Detect which cell encompasses the target text, then output its [X, Y] center coordinate. 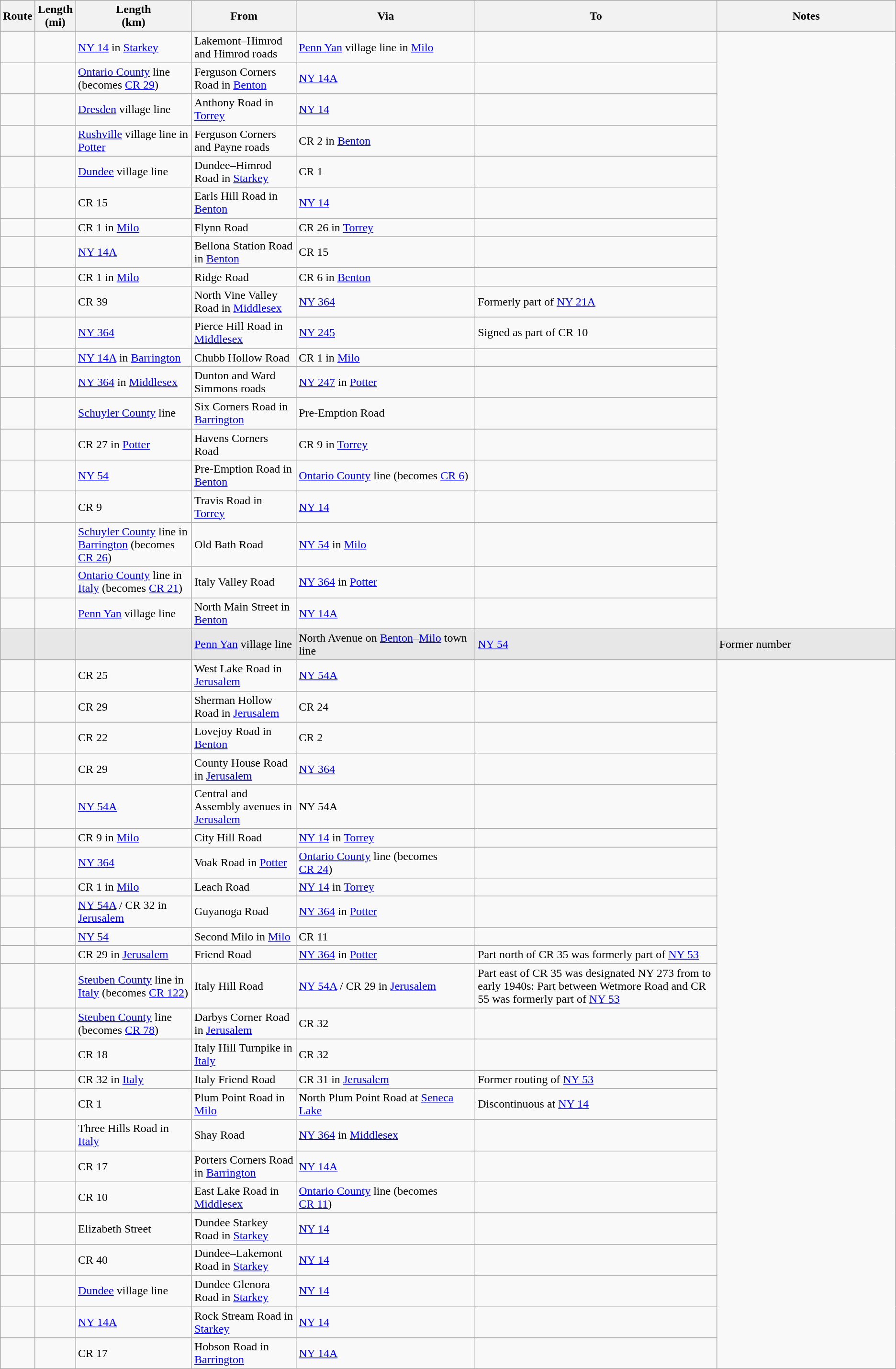
NY 54 in Milo [386, 544]
Earls Hill Road in Benton [244, 203]
Lovejoy Road in Benton [244, 737]
Lakemont–Himrod and Himrod roads [244, 47]
Ontario County line (becomes CR 11) [386, 1197]
Six Corners Road in Barrington [244, 414]
Hobson Road in Barrington [244, 1353]
Via [386, 16]
Darbys Corner Road in Jerusalem [244, 1024]
CR 24 [386, 707]
CR 26 in Torrey [386, 227]
Rock Stream Road in Starkey [244, 1322]
CR 40 [134, 1259]
North Vine Valley Road in Middlesex [244, 302]
Steuben County line (becomes CR 78) [134, 1024]
Elizabeth Street [134, 1229]
CR 22 [134, 737]
NY 54A / CR 29 in Jerusalem [386, 986]
Porters Corners Road in Barrington [244, 1166]
Part east of CR 35 was designated NY 273 from to early 1940s: Part between Wetmore Road and CR 55 was formerly part of NY 53 [596, 986]
Notes [806, 16]
Ferguson Corners and Payne roads [244, 141]
From [244, 16]
Ontario County line in Italy (becomes CR 21) [134, 582]
Ontario County line (becomes CR 29) [134, 79]
Old Bath Road [244, 544]
CR 27 in Potter [134, 444]
CR 39 [134, 302]
CR 2 [386, 737]
Length(mi) [55, 16]
Italy Valley Road [244, 582]
Dresden village line [134, 109]
Route [18, 16]
Anthony Road in Torrey [244, 109]
Voak Road in Potter [244, 862]
Former number [806, 645]
CR 2 in Benton [386, 141]
CR 18 [134, 1054]
Leach Road [244, 887]
Central and Assembly avenues in Jerusalem [244, 806]
County House Road in Jerusalem [244, 769]
Length(km) [134, 16]
CR 10 [134, 1197]
Steuben County line in Italy (becomes CR 122) [134, 986]
Sherman Hollow Road in Jerusalem [244, 707]
CR 6 in Benton [386, 277]
Pre-Emption Road [386, 414]
North Avenue on Benton–Milo town line [386, 645]
Flynn Road [244, 227]
Second Milo in Milo [244, 937]
To [596, 16]
CR 32 in Italy [134, 1079]
Schuyler County line in Barrington (becomes CR 26) [134, 544]
CR 25 [134, 675]
Ontario County line (becomes CR 6) [386, 476]
Three Hills Road in Italy [134, 1135]
CR 29 in Jerusalem [134, 955]
Havens Corners Road [244, 444]
CR 31 in Jerusalem [386, 1079]
NY 247 in Potter [386, 382]
Ferguson Corners Road in Benton [244, 79]
City Hill Road [244, 837]
Friend Road [244, 955]
Dundee–Lakemont Road in Starkey [244, 1259]
Dundee–Himrod Road in Starkey [244, 171]
Travis Road in Torrey [244, 507]
NY 245 [386, 332]
Dundee Starkey Road in Starkey [244, 1229]
Ontario County line (becomes CR 24) [386, 862]
Part north of CR 35 was formerly part of NY 53 [596, 955]
Chubb Hollow Road [244, 358]
Ridge Road [244, 277]
North Main Street in Benton [244, 613]
Former routing of NY 53 [596, 1079]
Bellona Station Road in Benton [244, 252]
CR 11 [386, 937]
Pre-Emption Road in Benton [244, 476]
Dundee Glenora Road in Starkey [244, 1291]
Italy Friend Road [244, 1079]
Penn Yan village line in Milo [386, 47]
Discontinuous at NY 14 [596, 1104]
Rushville village line in Potter [134, 141]
Dunton and Ward Simmons roads [244, 382]
Signed as part of CR 10 [596, 332]
Formerly part of NY 21A [596, 302]
CR 9 [134, 507]
Pierce Hill Road in Middlesex [244, 332]
Shay Road [244, 1135]
Plum Point Road in Milo [244, 1104]
CR 9 in Torrey [386, 444]
Guyanoga Road [244, 912]
CR 9 in Milo [134, 837]
Italy Hill Turnpike in Italy [244, 1054]
East Lake Road in Middlesex [244, 1197]
NY 14A in Barrington [134, 358]
North Plum Point Road at Seneca Lake [386, 1104]
NY 14 in Starkey [134, 47]
Italy Hill Road [244, 986]
NY 54A / CR 32 in Jerusalem [134, 912]
Schuyler County line [134, 414]
West Lake Road in Jerusalem [244, 675]
